Return the [x, y] coordinate for the center point of the cell that contains the specified text.  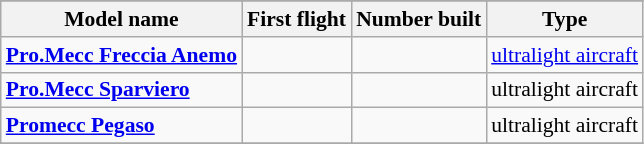
First flight [296, 19]
Promecc Pegaso [122, 126]
Number built [418, 19]
Model name [122, 19]
Type [564, 19]
Pro.Mecc Sparviero [122, 90]
Pro.Mecc Freccia Anemo [122, 55]
